Detect which cell encompasses the target text, then output its [X, Y] center coordinate. 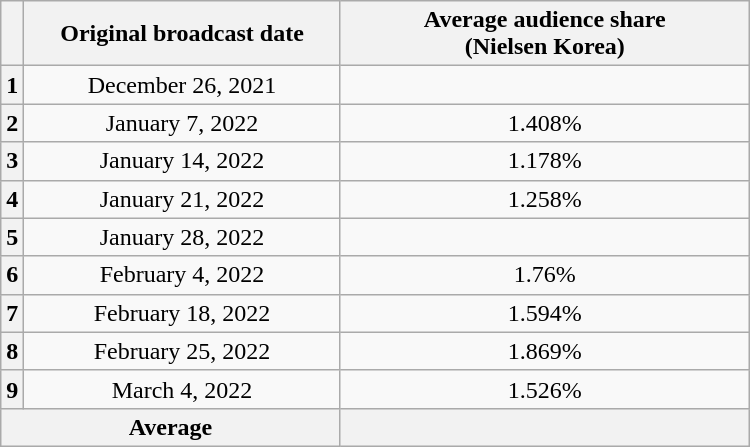
February 4, 2022 [182, 275]
6 [12, 275]
1.76% [544, 275]
7 [12, 313]
January 7, 2022 [182, 123]
1 [12, 85]
1.178% [544, 161]
3 [12, 161]
January 21, 2022 [182, 199]
9 [12, 389]
Average [170, 427]
February 18, 2022 [182, 313]
January 28, 2022 [182, 237]
December 26, 2021 [182, 85]
2 [12, 123]
1.408% [544, 123]
1.869% [544, 351]
5 [12, 237]
March 4, 2022 [182, 389]
4 [12, 199]
February 25, 2022 [182, 351]
1.258% [544, 199]
1.526% [544, 389]
Average audience share(Nielsen Korea) [544, 34]
January 14, 2022 [182, 161]
Original broadcast date [182, 34]
1.594% [544, 313]
8 [12, 351]
